Output the [x, y] coordinate of the center of the cell containing the given text.  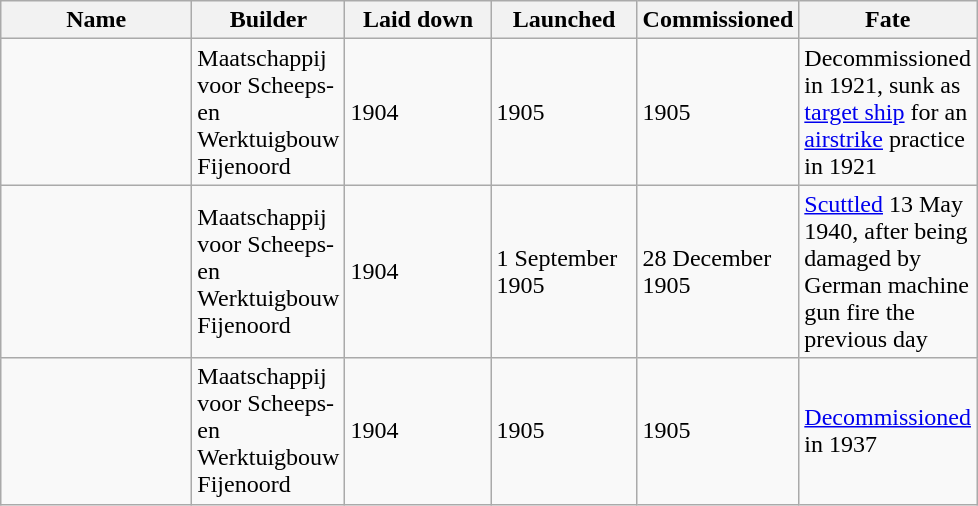
Commissioned [718, 20]
1 September 1905 [564, 272]
Decommissioned in 1921, sunk as target ship for an airstrike practice in 1921 [888, 112]
Scuttled 13 May 1940, after being damaged by German machine gun fire the previous day [888, 272]
Laid down [418, 20]
Launched [564, 20]
Fate [888, 20]
28 December 1905 [718, 272]
Builder [268, 20]
Decommissioned in 1937 [888, 431]
Name [96, 20]
